Identify which cell holds the provided text, then report its [X, Y] central coordinate. 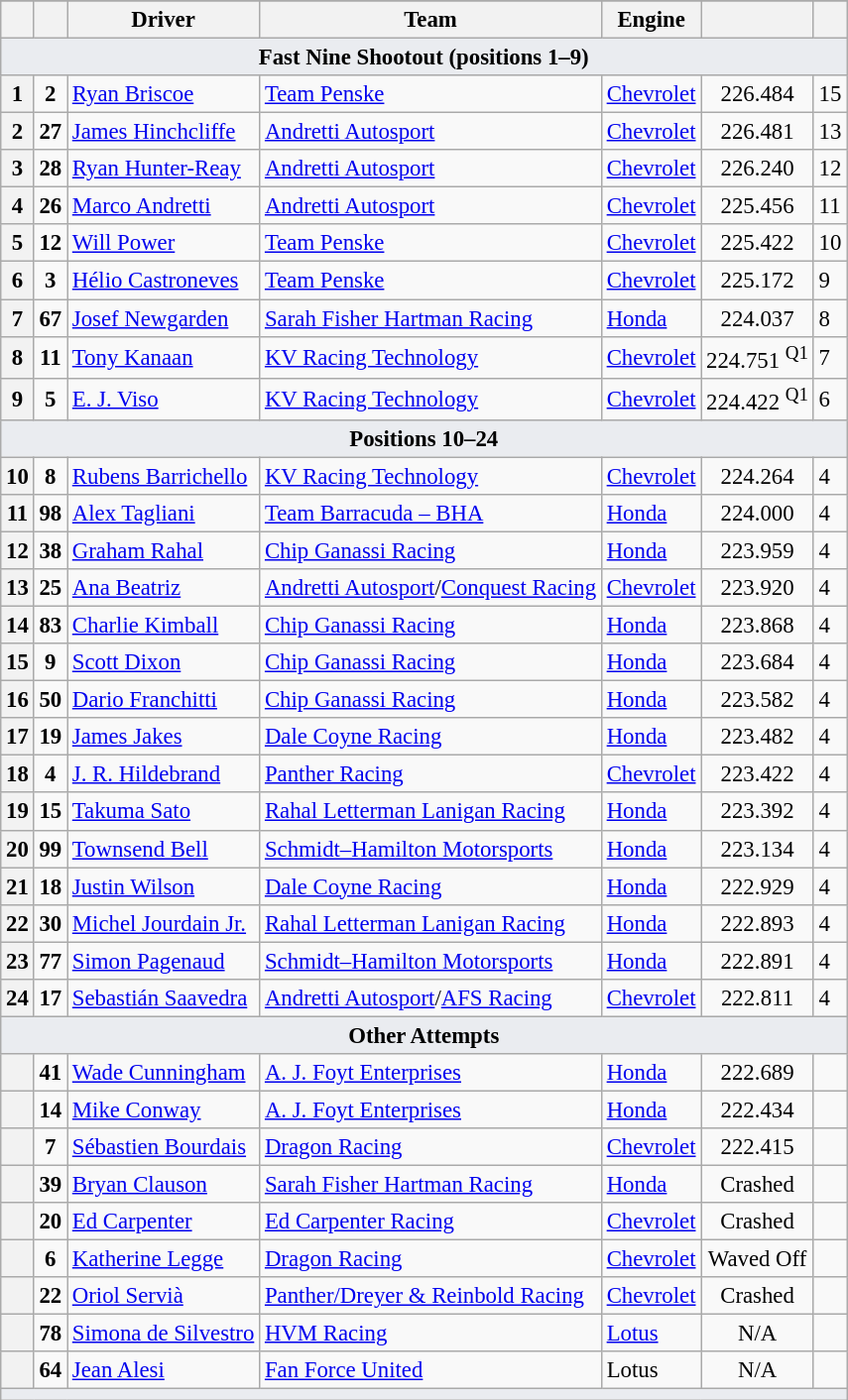
16 [18, 700]
222.415 [758, 1147]
Other Attempts [424, 1035]
HVM Racing [430, 1334]
224.751 Q1 [758, 357]
Engine [651, 20]
98 [50, 514]
Katherine Legge [164, 1259]
Oriol Servià [164, 1296]
78 [50, 1334]
Simona de Silvestro [164, 1334]
25 [50, 588]
223.959 [758, 550]
223.868 [758, 626]
Team Barracuda – BHA [430, 514]
Team [430, 20]
223.684 [758, 662]
Charlie Kimball [164, 626]
Bryan Clauson [164, 1185]
Positions 10–24 [424, 439]
Scott Dixon [164, 662]
Will Power [164, 243]
James Hinchcliffe [164, 132]
Takuma Sato [164, 812]
J. R. Hildebrand [164, 774]
223.392 [758, 812]
222.929 [758, 886]
Dario Franchitti [164, 700]
223.134 [758, 849]
Andretti Autosport/AFS Racing [430, 998]
83 [50, 626]
Driver [164, 20]
222.689 [758, 1073]
222.811 [758, 998]
77 [50, 961]
222.891 [758, 961]
223.582 [758, 700]
222.434 [758, 1109]
64 [50, 1371]
21 [18, 886]
222.893 [758, 923]
225.172 [758, 281]
1 [18, 94]
224.264 [758, 476]
Michel Jourdain Jr. [164, 923]
Fast Nine Shootout (positions 1–9) [424, 58]
23 [18, 961]
28 [50, 169]
Rubens Barrichello [164, 476]
Ryan Briscoe [164, 94]
41 [50, 1073]
38 [50, 550]
224.422 Q1 [758, 399]
Wade Cunningham [164, 1073]
226.481 [758, 132]
Panther/Dreyer & Reinbold Racing [430, 1296]
27 [50, 132]
Josef Newgarden [164, 318]
226.484 [758, 94]
Townsend Bell [164, 849]
Sebastián Saavedra [164, 998]
Graham Rahal [164, 550]
Mike Conway [164, 1109]
225.456 [758, 206]
224.037 [758, 318]
Andretti Autosport/Conquest Racing [430, 588]
24 [18, 998]
223.920 [758, 588]
Justin Wilson [164, 886]
Sébastien Bourdais [164, 1147]
226.240 [758, 169]
Ryan Hunter-Reay [164, 169]
224.000 [758, 514]
26 [50, 206]
Ana Beatriz [164, 588]
Ed Carpenter [164, 1222]
Waved Off [758, 1259]
67 [50, 318]
Fan Force United [430, 1371]
Jean Alesi [164, 1371]
Marco Andretti [164, 206]
Ed Carpenter Racing [430, 1222]
99 [50, 849]
Simon Pagenaud [164, 961]
Hélio Castroneves [164, 281]
Tony Kanaan [164, 357]
Alex Tagliani [164, 514]
30 [50, 923]
225.422 [758, 243]
James Jakes [164, 737]
223.422 [758, 774]
223.482 [758, 737]
39 [50, 1185]
50 [50, 700]
Panther Racing [430, 774]
E. J. Viso [164, 399]
